For the text-containing cell, return its midpoint in [X, Y] coordinate format. 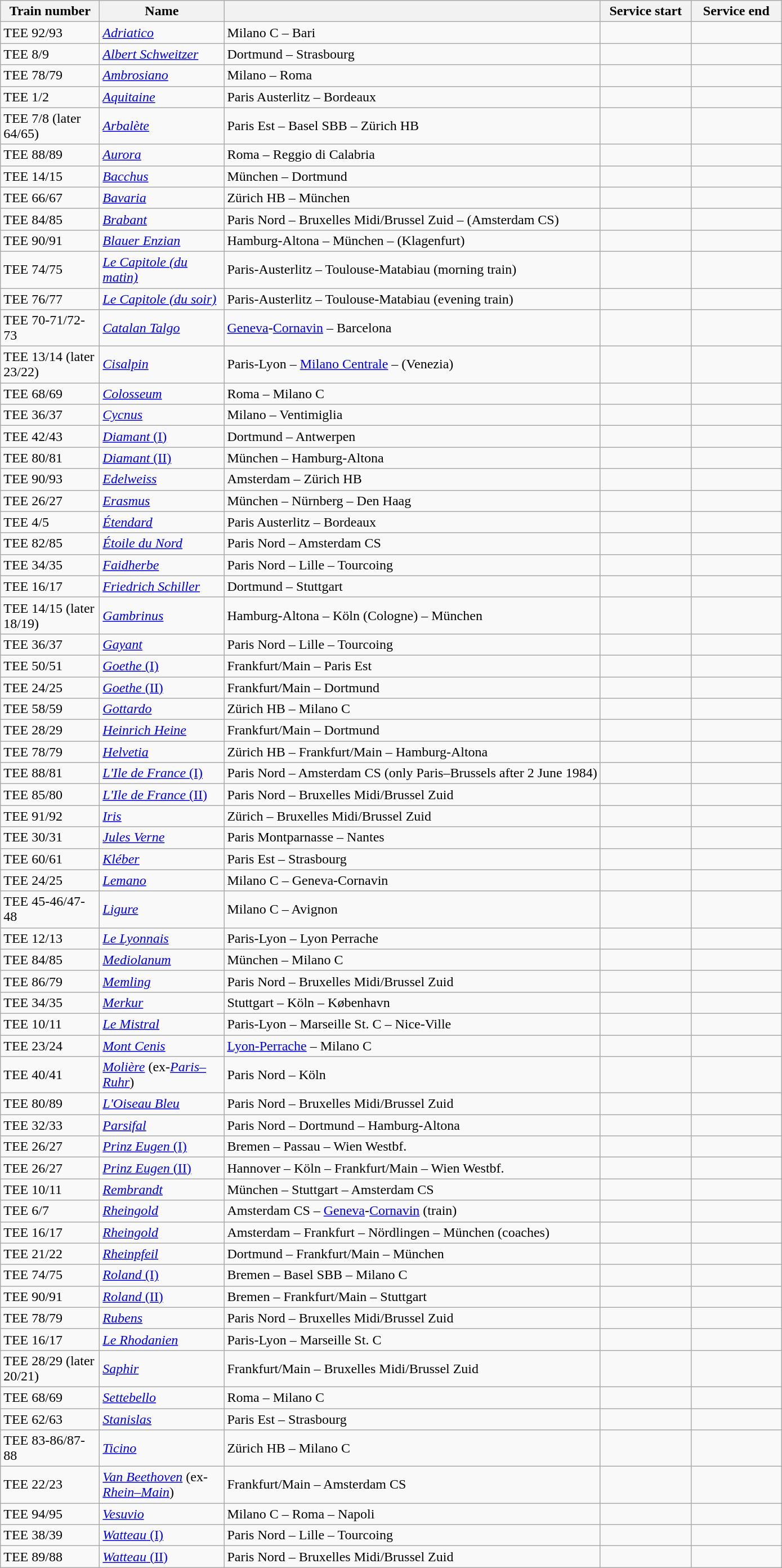
TEE 85/80 [50, 795]
Frankfurt/Main – Bruxelles Midi/Brussel Zuid [412, 1369]
L'Ile de France (II) [162, 795]
TEE 50/51 [50, 666]
Helvetia [162, 752]
Iris [162, 816]
TEE 94/95 [50, 1514]
Rheinpfeil [162, 1254]
TEE 28/29 (later 20/21) [50, 1369]
Amsterdam CS – Geneva-Cornavin (train) [412, 1211]
TEE 14/15 [50, 176]
Dortmund – Antwerpen [412, 436]
Jules Verne [162, 838]
Colosseum [162, 394]
Kléber [162, 859]
Zürich – Bruxelles Midi/Brussel Zuid [412, 816]
Milano C – Bari [412, 33]
Aurora [162, 155]
Étoile du Nord [162, 544]
TEE 13/14 (later 23/22) [50, 365]
Le Capitole (du soir) [162, 299]
Dortmund – Stuttgart [412, 586]
L'Ile de France (I) [162, 773]
München – Stuttgart – Amsterdam CS [412, 1190]
Ligure [162, 909]
TEE 86/79 [50, 981]
TEE 30/31 [50, 838]
Paris-Austerlitz – Toulouse-Matabiau (morning train) [412, 269]
TEE 80/81 [50, 458]
Paris-Lyon – Marseille St. C – Nice-Ville [412, 1024]
Paris Nord – Amsterdam CS [412, 544]
Rubens [162, 1318]
Settebello [162, 1397]
München – Milano C [412, 960]
Paris-Austerlitz – Toulouse-Matabiau (evening train) [412, 299]
Roland (II) [162, 1297]
TEE 42/43 [50, 436]
Edelweiss [162, 479]
Ticino [162, 1449]
TEE 62/63 [50, 1419]
TEE 1/2 [50, 97]
Bremen – Basel SBB – Milano C [412, 1275]
Diamant (I) [162, 436]
Erasmus [162, 501]
Dortmund – Frankfurt/Main – München [412, 1254]
TEE 89/88 [50, 1557]
TEE 32/33 [50, 1125]
Geneva-Cornavin – Barcelona [412, 328]
TEE 40/41 [50, 1075]
L'Oiseau Bleu [162, 1104]
Train number [50, 11]
TEE 60/61 [50, 859]
Goethe (I) [162, 666]
TEE 14/15 (later 18/19) [50, 615]
Milano – Ventimiglia [412, 415]
TEE 83-86/87-88 [50, 1449]
TEE 7/8 (later 64/65) [50, 126]
TEE 90/93 [50, 479]
Vesuvio [162, 1514]
München – Hamburg-Altona [412, 458]
Milano C – Roma – Napoli [412, 1514]
Stuttgart – Köln – København [412, 1003]
Étendard [162, 522]
Paris Montparnasse – Nantes [412, 838]
Lyon-Perrache – Milano C [412, 1046]
Mediolanum [162, 960]
Zürich HB – Frankfurt/Main – Hamburg-Altona [412, 752]
Bavaria [162, 198]
Diamant (II) [162, 458]
TEE 58/59 [50, 709]
Arbalète [162, 126]
Le Capitole (du matin) [162, 269]
Paris-Lyon – Lyon Perrache [412, 938]
Milano C – Avignon [412, 909]
Milano – Roma [412, 75]
Van Beethoven (ex-Rhein–Main) [162, 1485]
Lemano [162, 880]
Amsterdam – Zürich HB [412, 479]
Catalan Talgo [162, 328]
Memling [162, 981]
Service start [645, 11]
Albert Schweitzer [162, 54]
Cycnus [162, 415]
Prinz Eugen (I) [162, 1147]
Watteau (I) [162, 1535]
Heinrich Heine [162, 730]
Friedrich Schiller [162, 586]
Saphir [162, 1369]
Paris Nord – Dortmund – Hamburg-Altona [412, 1125]
Service end [736, 11]
Molière (ex-Paris–Ruhr) [162, 1075]
Stanislas [162, 1419]
Aquitaine [162, 97]
Paris-Lyon – Marseille St. C [412, 1339]
TEE 88/81 [50, 773]
TEE 82/85 [50, 544]
Hannover – Köln – Frankfurt/Main – Wien Westbf. [412, 1168]
Cisalpin [162, 365]
Parsifal [162, 1125]
Le Lyonnais [162, 938]
Watteau (II) [162, 1557]
TEE 70-71/72-73 [50, 328]
Name [162, 11]
Le Rhodanien [162, 1339]
TEE 28/29 [50, 730]
Amsterdam – Frankfurt – Nördlingen – München (coaches) [412, 1232]
Paris Est – Basel SBB – Zürich HB [412, 126]
Frankfurt/Main – Paris Est [412, 666]
Faidherbe [162, 565]
Bremen – Passau – Wien Westbf. [412, 1147]
TEE 12/13 [50, 938]
TEE 4/5 [50, 522]
Zürich HB – München [412, 198]
München – Dortmund [412, 176]
Prinz Eugen (II) [162, 1168]
TEE 8/9 [50, 54]
Gayant [162, 644]
Blauer Enzian [162, 240]
TEE 22/23 [50, 1485]
Bacchus [162, 176]
Gambrinus [162, 615]
Frankfurt/Main – Amsterdam CS [412, 1485]
Roma – Reggio di Calabria [412, 155]
TEE 45-46/47-48 [50, 909]
TEE 80/89 [50, 1104]
TEE 91/92 [50, 816]
TEE 76/77 [50, 299]
Merkur [162, 1003]
Bremen – Frankfurt/Main – Stuttgart [412, 1297]
Dortmund – Strasbourg [412, 54]
Goethe (II) [162, 688]
Paris Nord – Amsterdam CS (only Paris–Brussels after 2 June 1984) [412, 773]
Paris Nord – Bruxelles Midi/Brussel Zuid – (Amsterdam CS) [412, 219]
Le Mistral [162, 1024]
Roland (I) [162, 1275]
Ambrosiano [162, 75]
TEE 38/39 [50, 1535]
TEE 66/67 [50, 198]
TEE 23/24 [50, 1046]
TEE 6/7 [50, 1211]
München – Nürnberg – Den Haag [412, 501]
TEE 92/93 [50, 33]
Hamburg-Altona – Köln (Cologne) – München [412, 615]
Hamburg-Altona – München – (Klagenfurt) [412, 240]
Paris-Lyon – Milano Centrale – (Venezia) [412, 365]
TEE 21/22 [50, 1254]
Mont Cenis [162, 1046]
Gottardo [162, 709]
Paris Nord – Köln [412, 1075]
Brabant [162, 219]
TEE 88/89 [50, 155]
Milano C – Geneva-Cornavin [412, 880]
Rembrandt [162, 1190]
Adriatico [162, 33]
